Scan for the cell matching the given text and deliver its (X, Y) coordinate at center. 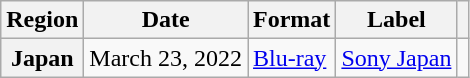
Label (396, 20)
Japan (42, 58)
Sony Japan (396, 58)
Blu-ray (292, 58)
Region (42, 20)
March 23, 2022 (166, 58)
Format (292, 20)
Date (166, 20)
